Output the (x, y) coordinate of the center of the cell containing the given text.  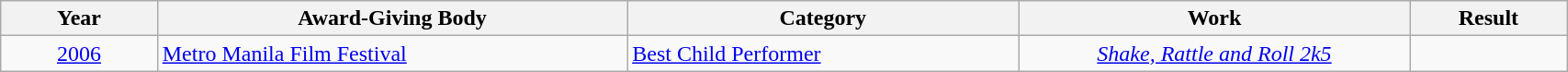
Year (79, 18)
Work (1214, 18)
Shake, Rattle and Roll 2k5 (1214, 54)
2006 (79, 54)
Category (823, 18)
Result (1488, 18)
Award-Giving Body (391, 18)
Metro Manila Film Festival (391, 54)
Best Child Performer (823, 54)
